Find where the given text appears and provide that cell's center as [X, Y] coordinate. 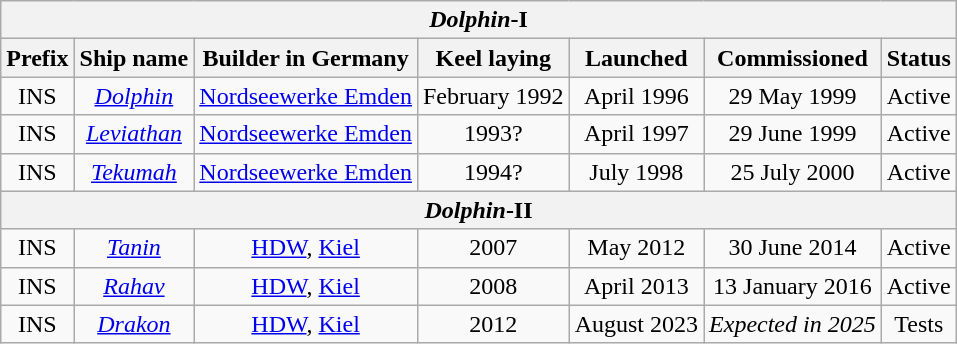
Keel laying [493, 58]
February 1992 [493, 96]
29 June 1999 [793, 134]
2012 [493, 324]
April 2013 [636, 286]
Launched [636, 58]
Status [918, 58]
April 1997 [636, 134]
May 2012 [636, 248]
Leviathan [134, 134]
July 1998 [636, 172]
13 January 2016 [793, 286]
29 May 1999 [793, 96]
Rahav [134, 286]
2008 [493, 286]
Dolphin-I [479, 20]
April 1996 [636, 96]
Ship name [134, 58]
Builder in Germany [306, 58]
Expected in 2025 [793, 324]
Dolphin-II [479, 210]
Tanin [134, 248]
Prefix [38, 58]
2007 [493, 248]
30 June 2014 [793, 248]
1994? [493, 172]
Commissioned [793, 58]
1993? [493, 134]
Tekumah [134, 172]
August 2023 [636, 324]
Tests [918, 324]
25 July 2000 [793, 172]
Dolphin [134, 96]
Drakon [134, 324]
